Search for the cell housing the specified text and yield its [x, y] center coordinate. 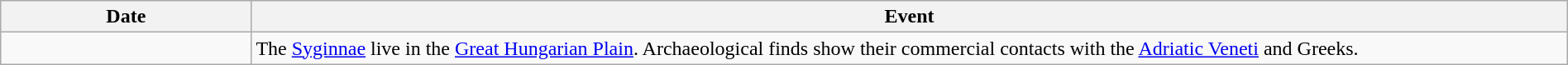
Event [910, 17]
Date [126, 17]
The Syginnae live in the Great Hungarian Plain. Archaeological finds show their commercial contacts with the Adriatic Veneti and Greeks. [910, 48]
